Extract the (X, Y) coordinate from the center of the cell holding the provided text.  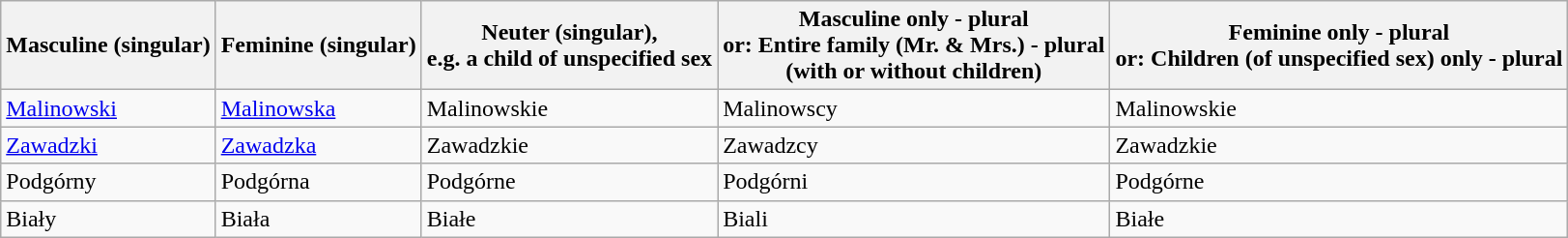
Zawadzki (108, 145)
Podgórni (914, 182)
Malinowska (319, 108)
Podgórna (319, 182)
Feminine (singular) (319, 45)
Biały (108, 219)
Malinowski (108, 108)
Masculine (singular) (108, 45)
Malinowscy (914, 108)
Zawadzcy (914, 145)
Podgórny (108, 182)
Zawadzka (319, 145)
Masculine only - plural or: Entire family (Mr. & Mrs.) - plural (with or without children) (914, 45)
Feminine only - plural or: Children (of unspecified sex) only - plural (1339, 45)
Neuter (singular), e.g. a child of unspecified sex (569, 45)
Biali (914, 219)
Biała (319, 219)
